Extract the [x, y] coordinate from the center of the cell holding the provided text.  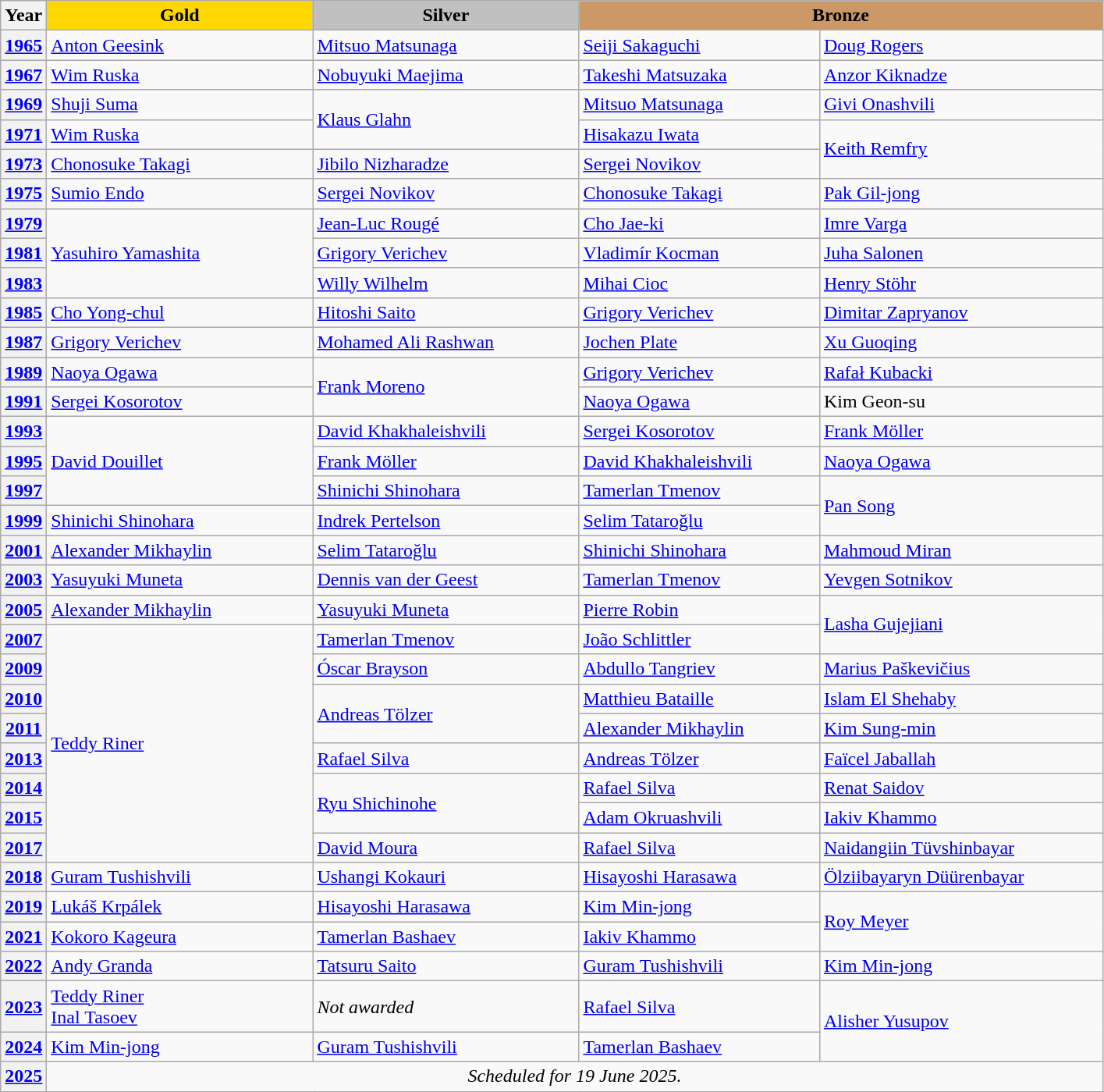
Naidangiin Tüvshinbayar [961, 847]
2005 [23, 610]
Scheduled for 19 June 2025. [574, 1076]
2024 [23, 1047]
Teddy Riner Inal Tasoev [179, 1007]
Rafał Kubacki [961, 372]
Anzor Kiknadze [961, 75]
Henry Stöhr [961, 283]
Pan Song [961, 506]
Marius Paškevičius [961, 669]
Cho Jae-ki [699, 223]
2015 [23, 817]
Yasuhiro Yamashita [179, 253]
Abdullo Tangriev [699, 669]
1969 [23, 105]
Lasha Gujejiani [961, 624]
Vladimír Kocman [699, 253]
Silver [446, 16]
2011 [23, 728]
2018 [23, 877]
1981 [23, 253]
Ushangi Kokauri [446, 877]
Jibilo Nizharadze [446, 164]
Doug Rogers [961, 45]
1967 [23, 75]
Mahmoud Miran [961, 550]
Pak Gil-jong [961, 194]
Seiji Sakaguchi [699, 45]
1973 [23, 164]
Givi Onashvili [961, 105]
Óscar Brayson [446, 669]
Islam El Shehaby [961, 699]
2009 [23, 669]
2023 [23, 1007]
2003 [23, 580]
Year [23, 16]
1999 [23, 521]
1985 [23, 312]
Sumio Endo [179, 194]
Ryu Shichinohe [446, 802]
Pierre Robin [699, 610]
Faïcel Jaballah [961, 758]
Kokoro Kageura [179, 937]
Willy Wilhelm [446, 283]
1987 [23, 342]
2022 [23, 966]
Not awarded [446, 1007]
1989 [23, 372]
Hitoshi Saito [446, 312]
2021 [23, 937]
David Moura [446, 847]
Shuji Suma [179, 105]
Kim Geon-su [961, 402]
Jean-Luc Rougé [446, 223]
Jochen Plate [699, 342]
Mohamed Ali Rashwan [446, 342]
David Douillet [179, 461]
Dimitar Zapryanov [961, 312]
Kim Sung-min [961, 728]
Adam Okruashvili [699, 817]
2001 [23, 550]
João Schlittler [699, 639]
Lukáš Krpálek [179, 907]
Alisher Yusupov [961, 1021]
1983 [23, 283]
Hisakazu Iwata [699, 134]
2007 [23, 639]
Cho Yong-chul [179, 312]
1993 [23, 432]
1995 [23, 461]
1979 [23, 223]
Andy Granda [179, 966]
2025 [23, 1076]
2019 [23, 907]
2013 [23, 758]
1971 [23, 134]
Dennis van der Geest [446, 580]
1991 [23, 402]
2017 [23, 847]
Frank Moreno [446, 387]
Juha Salonen [961, 253]
Xu Guoqing [961, 342]
2014 [23, 788]
2010 [23, 699]
Gold [179, 16]
Anton Geesink [179, 45]
Nobuyuki Maejima [446, 75]
Mihai Cioc [699, 283]
Tatsuru Saito [446, 966]
Renat Saidov [961, 788]
Keith Remfry [961, 149]
1965 [23, 45]
Yevgen Sotnikov [961, 580]
Roy Meyer [961, 922]
Imre Varga [961, 223]
1975 [23, 194]
Takeshi Matsuzaka [699, 75]
Matthieu Bataille [699, 699]
1997 [23, 491]
Indrek Pertelson [446, 521]
Ölziibayaryn Düürenbayar [961, 877]
Bronze [841, 16]
Klaus Glahn [446, 119]
Teddy Riner [179, 743]
